Return [X, Y] of the center of cell containing provided text 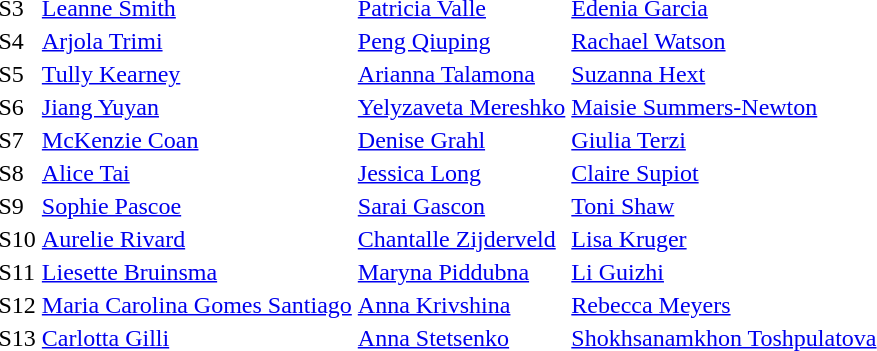
McKenzie Coan [196, 140]
Jessica Long [462, 173]
Peng Qiuping [462, 41]
Alice Tai [196, 173]
Maria Carolina Gomes Santiago [196, 305]
Sophie Pascoe [196, 206]
Arianna Talamona [462, 74]
Liesette Bruinsma [196, 272]
Maryna Piddubna [462, 272]
Denise Grahl [462, 140]
Arjola Trimi [196, 41]
Aurelie Rivard [196, 239]
Anna Krivshina [462, 305]
Tully Kearney [196, 74]
Sarai Gascon [462, 206]
Chantalle Zijderveld [462, 239]
Jiang Yuyan [196, 107]
Yelyzaveta Mereshko [462, 107]
